Return the [x, y] coordinate for the center point of the cell that contains the specified text.  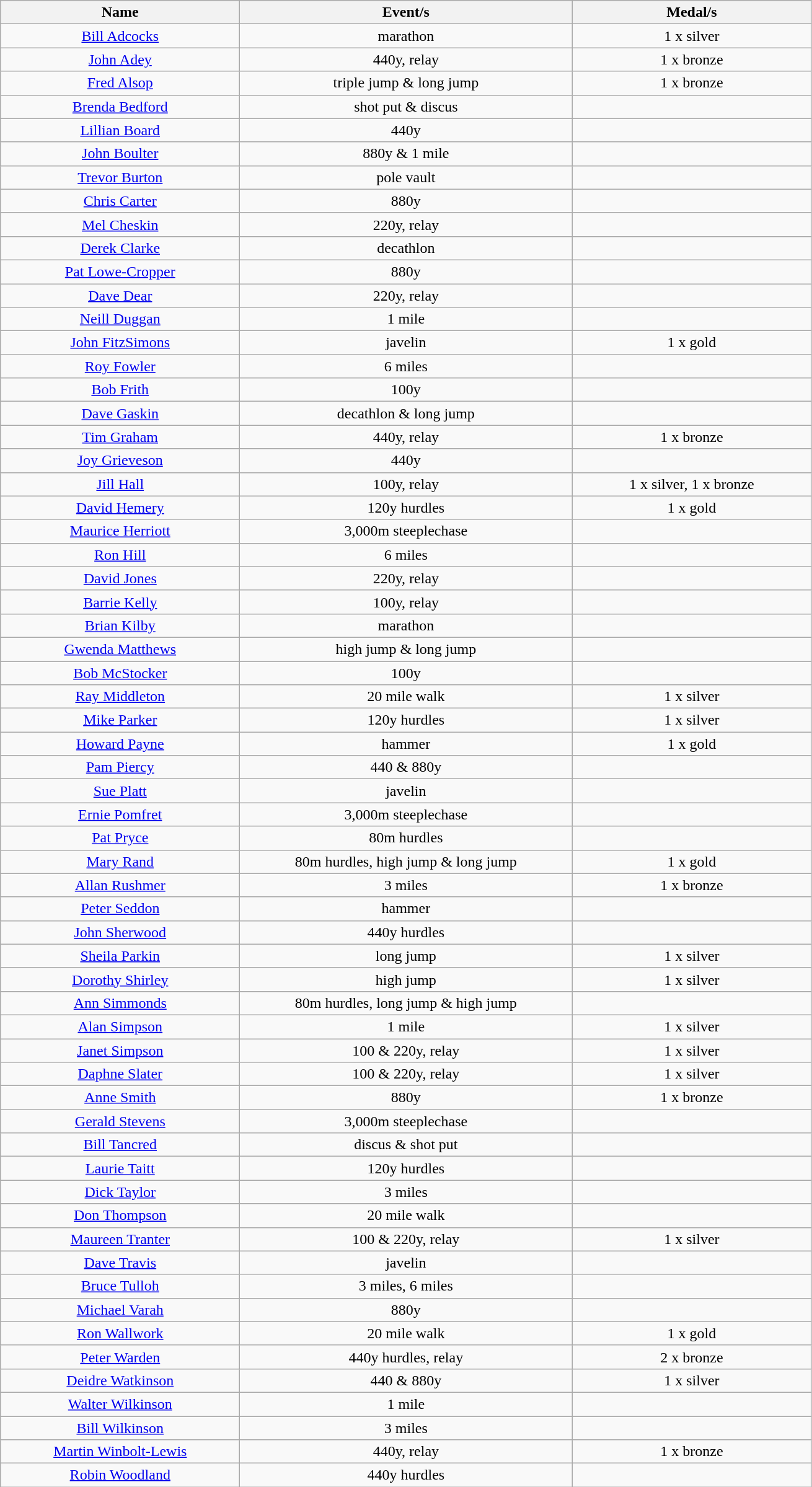
Brenda Bedford [120, 107]
Janet Simpson [120, 1051]
440y hurdles, relay [406, 1357]
pole vault [406, 177]
Ray Middleton [120, 697]
Pat Lowe-Cropper [120, 271]
John Adey [120, 60]
Chris Carter [120, 201]
Tim Graham [120, 437]
Dorothy Shirley [120, 979]
Bob Frith [120, 390]
Walter Wilkinson [120, 1404]
Laurie Taitt [120, 1168]
Bill Adcocks [120, 36]
Sue Platt [120, 791]
long jump [406, 956]
Brian Kilby [120, 625]
Robin Woodland [120, 1475]
Howard Payne [120, 744]
David Jones [120, 578]
David Hemery [120, 508]
Michael Varah [120, 1310]
Medal/s [692, 12]
Roy Fowler [120, 366]
Joy Grieveson [120, 461]
decathlon & long jump [406, 413]
Alan Simpson [120, 1026]
Martin Winbolt-Lewis [120, 1452]
Dick Taylor [120, 1192]
Deidre Watkinson [120, 1380]
880y & 1 mile [406, 154]
Ernie Pomfret [120, 814]
Peter Warden [120, 1357]
Event/s [406, 12]
Name [120, 12]
Bill Wilkinson [120, 1427]
high jump & long jump [406, 649]
Trevor Burton [120, 177]
Gwenda Matthews [120, 649]
Pam Piercy [120, 767]
Bob McStocker [120, 673]
Mary Rand [120, 862]
shot put & discus [406, 107]
decathlon [406, 248]
Jill Hall [120, 484]
80m hurdles [406, 838]
Dave Gaskin [120, 413]
Mike Parker [120, 720]
Don Thompson [120, 1216]
Dave Travis [120, 1263]
Maurice Herriott [120, 531]
triple jump & long jump [406, 83]
Ann Simmonds [120, 1003]
Bruce Tulloh [120, 1286]
80m hurdles, long jump & high jump [406, 1003]
Mel Cheskin [120, 224]
Neill Duggan [120, 319]
Anne Smith [120, 1098]
3 miles, 6 miles [406, 1286]
2 x bronze [692, 1357]
Dave Dear [120, 296]
Ron Wallwork [120, 1333]
high jump [406, 979]
Derek Clarke [120, 248]
Barrie Kelly [120, 602]
Allan Rushmer [120, 885]
Bill Tancred [120, 1145]
discus & shot put [406, 1145]
Daphne Slater [120, 1074]
80m hurdles, high jump & long jump [406, 862]
Ron Hill [120, 555]
Gerald Stevens [120, 1121]
Lillian Board [120, 130]
Fred Alsop [120, 83]
Pat Pryce [120, 838]
Maureen Tranter [120, 1239]
John Sherwood [120, 932]
John FitzSimons [120, 343]
Peter Seddon [120, 909]
1 x silver, 1 x bronze [692, 484]
Sheila Parkin [120, 956]
John Boulter [120, 154]
